Scan for the cell matching the given text and deliver its [x, y] coordinate at center. 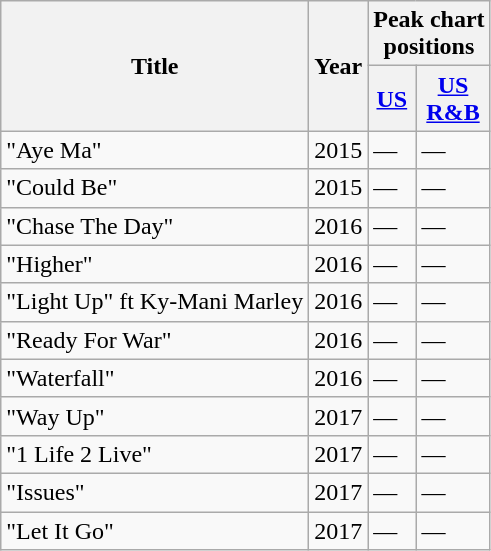
Title [155, 66]
"Issues" [155, 492]
"Light Up" ft Ky-Mani Marley [155, 302]
"Chase The Day" [155, 226]
Year [338, 66]
USR&B [453, 98]
"Ready For War" [155, 340]
"Waterfall" [155, 378]
"Way Up" [155, 416]
"Let It Go" [155, 531]
"Higher" [155, 264]
US [392, 98]
Peak chartpositions [429, 34]
"Could Be" [155, 188]
"1 Life 2 Live" [155, 454]
"Aye Ma" [155, 150]
